Output the [X, Y] coordinate of the center of the cell containing the given text.  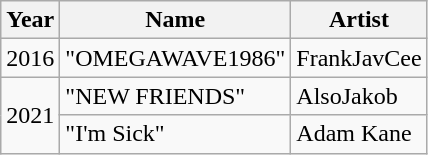
Name [176, 20]
"NEW FRIENDS" [176, 96]
"I'm Sick" [176, 134]
Year [30, 20]
Artist [359, 20]
2021 [30, 115]
Adam Kane [359, 134]
"OMEGAWAVE1986" [176, 58]
AlsoJakob [359, 96]
2016 [30, 58]
FrankJavCee [359, 58]
